Return the (x, y) coordinate for the center point of the cell that contains the specified text.  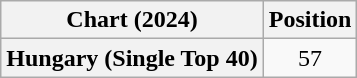
Hungary (Single Top 40) (132, 58)
Position (310, 20)
57 (310, 58)
Chart (2024) (132, 20)
